Return (x, y) of the center of cell containing provided text 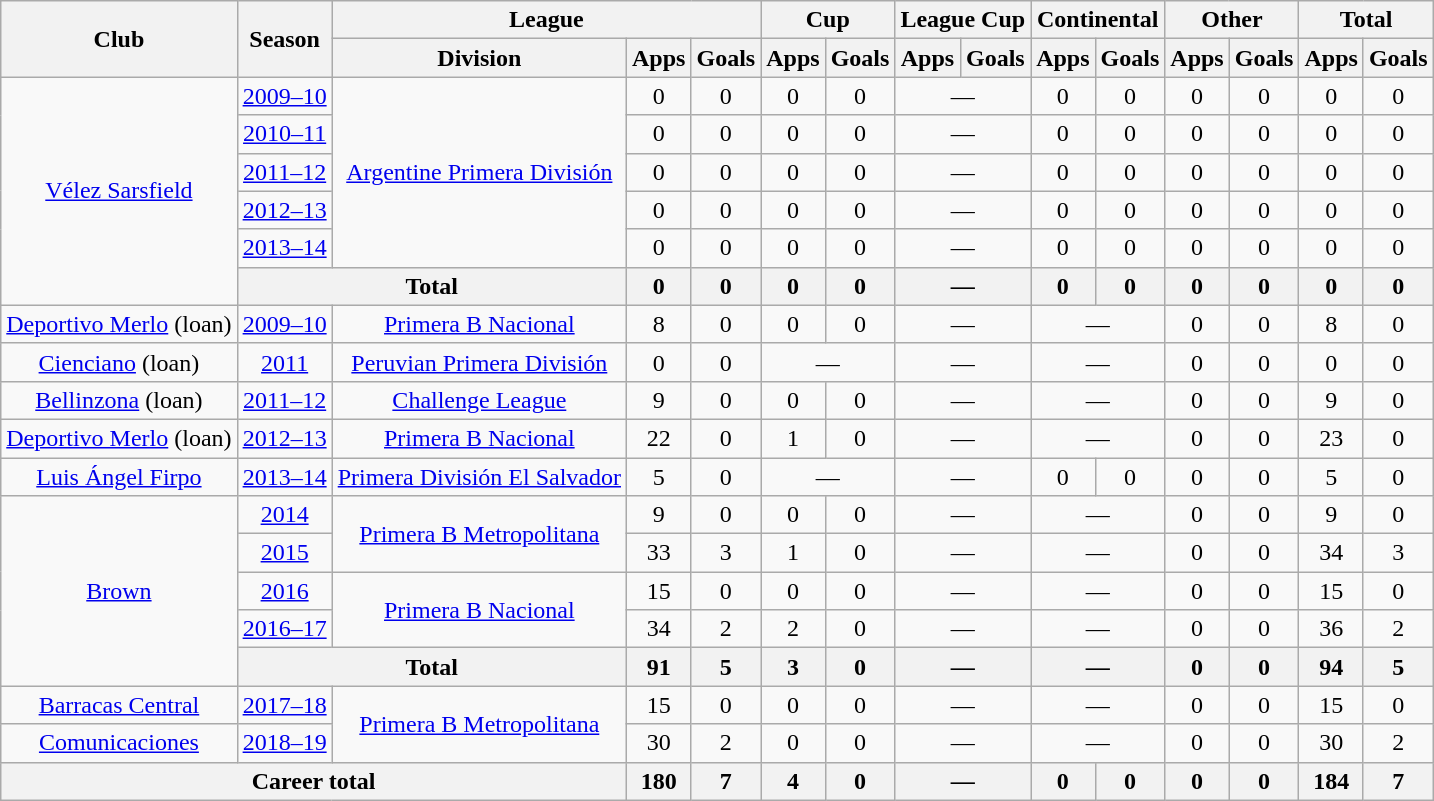
Vélez Sarsfield (119, 191)
2015 (284, 553)
Comunicaciones (119, 743)
League Cup (963, 20)
94 (1331, 667)
22 (659, 438)
Career total (314, 781)
23 (1331, 438)
Primera División El Salvador (479, 477)
91 (659, 667)
184 (1331, 781)
Brown (119, 591)
Luis Ángel Firpo (119, 477)
Barracas Central (119, 705)
Continental (1098, 20)
2016–17 (284, 629)
Division (479, 58)
2011 (284, 362)
Cienciano (loan) (119, 362)
4 (793, 781)
2017–18 (284, 705)
Challenge League (479, 400)
Season (284, 39)
2010–11 (284, 134)
2016 (284, 591)
League (546, 20)
2018–19 (284, 743)
33 (659, 553)
Cup (828, 20)
180 (659, 781)
Club (119, 39)
2014 (284, 515)
Bellinzona (loan) (119, 400)
Peruvian Primera División (479, 362)
36 (1331, 629)
Other (1232, 20)
Argentine Primera División (479, 172)
